Provide the (x, y) coordinate of the cell's center where the given text is located.  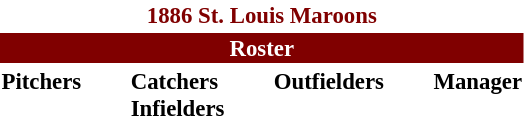
1886 St. Louis Maroons (262, 15)
Roster (262, 48)
